Pinpoint the cell where the given text exists, returning its (x, y) midpoint coordinate. 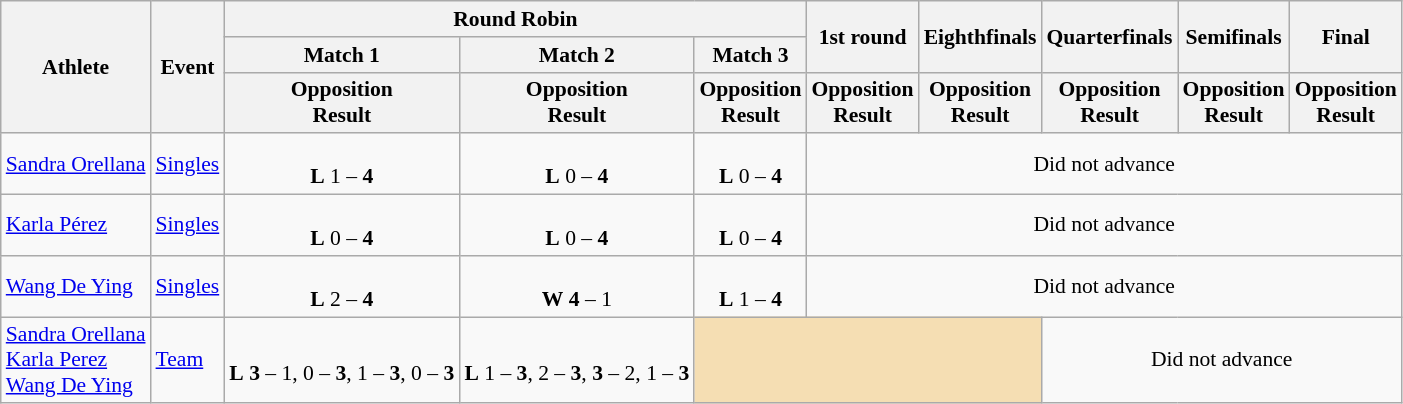
W 4 – 1 (576, 286)
Final (1346, 36)
Match 2 (576, 55)
Event (188, 67)
Match 3 (750, 55)
Quarterfinals (1110, 36)
L 3 – 1, 0 – 3, 1 – 3, 0 – 3 (342, 360)
Semifinals (1234, 36)
L 2 – 4 (342, 286)
Sandra Orellana (76, 164)
Match 1 (342, 55)
Karla Pérez (76, 226)
Wang De Ying (76, 286)
Eighthfinals (980, 36)
Team (188, 360)
Sandra OrellanaKarla PerezWang De Ying (76, 360)
Round Robin (515, 19)
Athlete (76, 67)
L 1 – 3, 2 – 3, 3 – 2, 1 – 3 (576, 360)
1st round (863, 36)
